Return [x, y] of the center of cell containing provided text 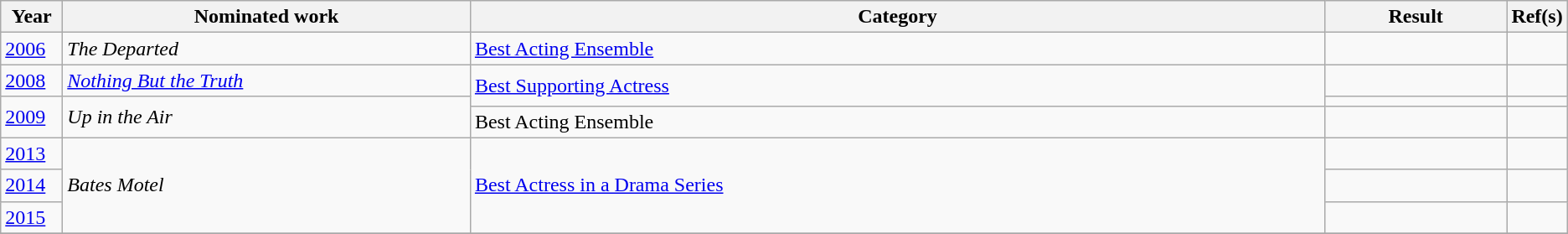
Result [1416, 17]
2013 [32, 153]
2015 [32, 217]
2008 [32, 81]
Up in the Air [266, 117]
The Departed [266, 49]
Best Supporting Actress [897, 86]
Nothing But the Truth [266, 81]
Nominated work [266, 17]
Category [897, 17]
2014 [32, 185]
Bates Motel [266, 185]
Best Actress in a Drama Series [897, 185]
2006 [32, 49]
Ref(s) [1537, 17]
Year [32, 17]
2009 [32, 117]
